Detect which cell encompasses the target text, then output its (X, Y) center coordinate. 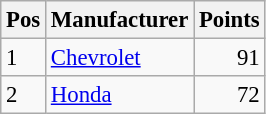
Manufacturer (120, 20)
72 (230, 95)
Points (230, 20)
Chevrolet (120, 58)
1 (24, 58)
2 (24, 95)
Pos (24, 20)
Honda (120, 95)
91 (230, 58)
